Extract the (X, Y) coordinate from the center of the cell holding the provided text.  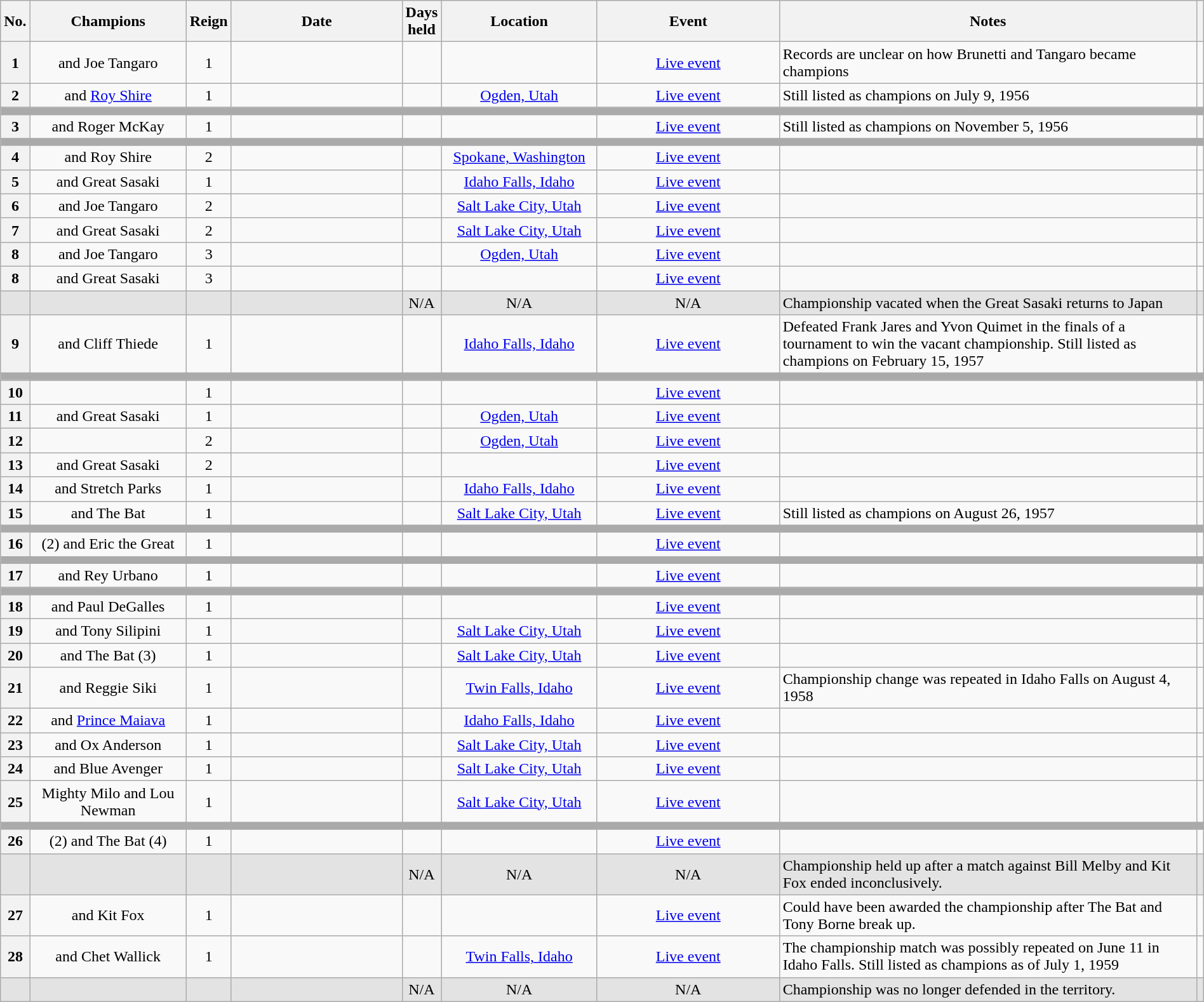
and Chet Wallick (108, 956)
21 (15, 688)
Days held (422, 22)
28 (15, 956)
and Roger McKay (108, 126)
and Ox Anderson (108, 745)
Spokane, Washington (519, 157)
22 (15, 721)
and Prince Maiava (108, 721)
20 (15, 655)
Championship was no longer defended in the territory. (988, 989)
12 (15, 441)
Champions (108, 22)
(2) and The Bat (4) (108, 841)
Notes (988, 22)
19 (15, 631)
15 (15, 513)
Location (519, 22)
and Cliff Thiede (108, 344)
14 (15, 489)
Still listed as champions on August 26, 1957 (988, 513)
5 (15, 182)
(2) and Eric the Great (108, 544)
Date (316, 22)
24 (15, 769)
6 (15, 206)
9 (15, 344)
Records are unclear on how Brunetti and Tangaro became champions (988, 62)
Still listed as champions on November 5, 1956 (988, 126)
and Blue Avenger (108, 769)
and The Bat (108, 513)
and The Bat (3) (108, 655)
Could have been awarded the championship after The Bat and Tony Borne break up. (988, 916)
23 (15, 745)
Event (688, 22)
Championship change was repeated in Idaho Falls on August 4, 1958 (988, 688)
11 (15, 417)
and Rey Urbano (108, 575)
and Paul DeGalles (108, 606)
26 (15, 841)
Championship vacated when the Great Sasaki returns to Japan (988, 303)
Defeated Frank Jares and Yvon Quimet in the finals of a tournament to win the vacant championship. Still listed as champions on February 15, 1957 (988, 344)
and Reggie Siki (108, 688)
No. (15, 22)
27 (15, 916)
and Stretch Parks (108, 489)
and Tony Silipini (108, 631)
13 (15, 465)
and Kit Fox (108, 916)
25 (15, 801)
16 (15, 544)
4 (15, 157)
Still listed as champions on July 9, 1956 (988, 95)
7 (15, 230)
The championship match was possibly repeated on June 11 in Idaho Falls. Still listed as champions as of July 1, 1959 (988, 956)
Championship held up after a match against Bill Melby and Kit Fox ended inconclusively. (988, 874)
Reign (208, 22)
Mighty Milo and Lou Newman (108, 801)
10 (15, 392)
17 (15, 575)
18 (15, 606)
